Return the (x, y) coordinate for the center point of the cell that contains the specified text.  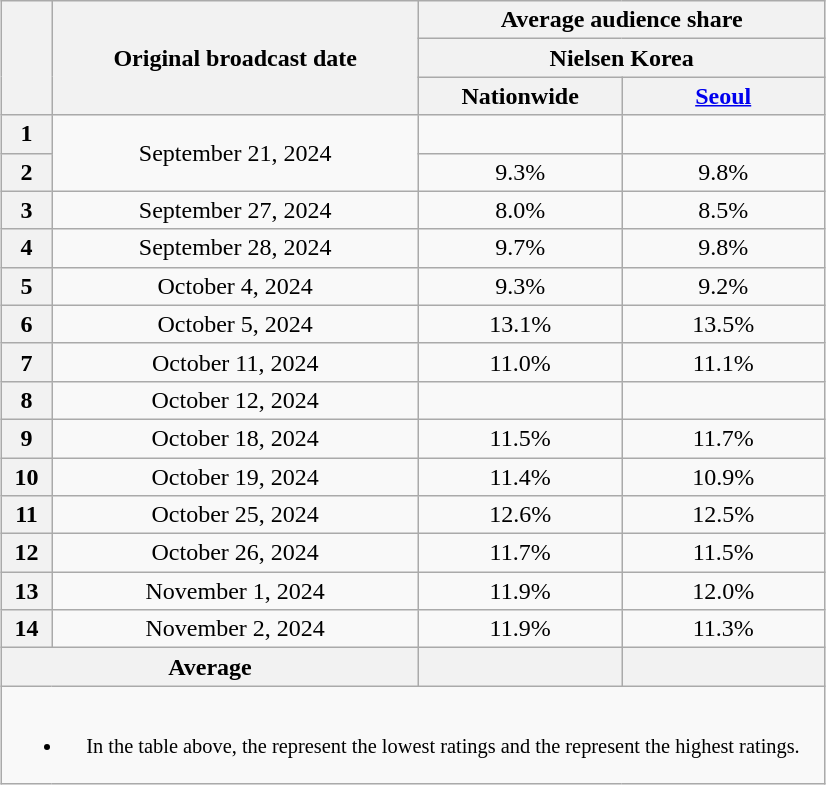
October 18, 2024 (236, 438)
8.5% (724, 210)
12.6% (520, 515)
13 (26, 591)
11 (26, 515)
October 25, 2024 (236, 515)
September 21, 2024 (236, 153)
3 (26, 210)
September 28, 2024 (236, 248)
13.5% (724, 324)
Nielsen Korea (622, 58)
September 27, 2024 (236, 210)
9 (26, 438)
October 19, 2024 (236, 477)
November 1, 2024 (236, 591)
In the table above, the represent the lowest ratings and the represent the highest ratings. (413, 735)
1 (26, 134)
9.7% (520, 248)
12.5% (724, 515)
Nationwide (520, 96)
11.0% (520, 362)
13.1% (520, 324)
14 (26, 629)
9.2% (724, 286)
2 (26, 172)
November 2, 2024 (236, 629)
11.1% (724, 362)
October 26, 2024 (236, 553)
8 (26, 400)
October 5, 2024 (236, 324)
7 (26, 362)
10.9% (724, 477)
11.4% (520, 477)
12 (26, 553)
October 12, 2024 (236, 400)
Seoul (724, 96)
8.0% (520, 210)
10 (26, 477)
October 11, 2024 (236, 362)
12.0% (724, 591)
Average (210, 667)
6 (26, 324)
5 (26, 286)
Original broadcast date (236, 58)
4 (26, 248)
11.3% (724, 629)
October 4, 2024 (236, 286)
Average audience share (622, 20)
